Determine the [X, Y] coordinate at the center of the cell enclosing the given text.  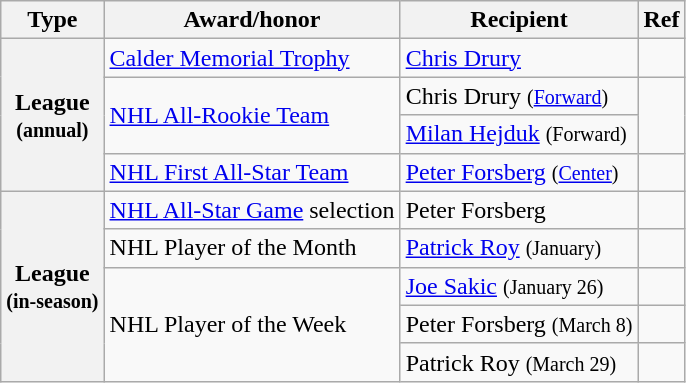
Joe Sakic (January 26) [519, 286]
Patrick Roy (March 29) [519, 362]
NHL Player of the Week [252, 324]
Type [52, 20]
NHL Player of the Month [252, 248]
NHL All-Star Game selection [252, 210]
Peter Forsberg (March 8) [519, 324]
Chris Drury [519, 58]
NHL All-Rookie Team [252, 115]
Recipient [519, 20]
Chris Drury (Forward) [519, 96]
League(annual) [52, 115]
Peter Forsberg (Center) [519, 172]
Milan Hejduk (Forward) [519, 134]
League(in-season) [52, 286]
Ref [662, 20]
Award/honor [252, 20]
NHL First All-Star Team [252, 172]
Calder Memorial Trophy [252, 58]
Patrick Roy (January) [519, 248]
Peter Forsberg [519, 210]
